Determine the [X, Y] coordinate at the center of the cell enclosing the given text.  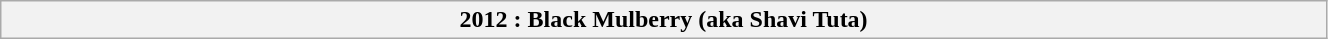
2012 : Black Mulberry (aka Shavi Tuta) [664, 20]
